Scan for the cell matching the given text and deliver its [X, Y] coordinate at center. 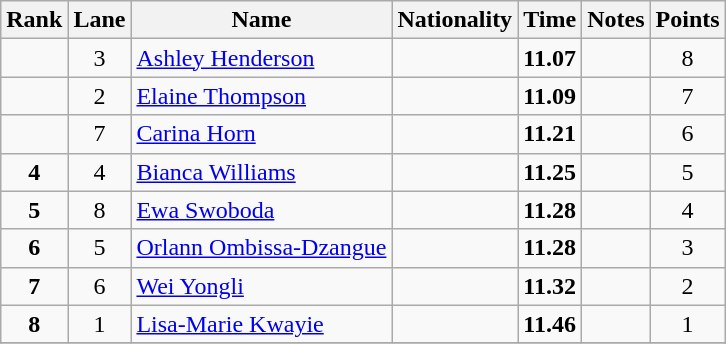
11.46 [550, 324]
Nationality [455, 20]
Notes [616, 20]
Lisa-Marie Kwayie [262, 324]
Lane [100, 20]
Bianca Williams [262, 172]
Points [688, 20]
Name [262, 20]
Orlann Ombissa-Dzangue [262, 248]
Carina Horn [262, 134]
11.25 [550, 172]
11.09 [550, 96]
Rank [34, 20]
11.07 [550, 58]
Wei Yongli [262, 286]
11.21 [550, 134]
Time [550, 20]
Ashley Henderson [262, 58]
11.32 [550, 286]
Elaine Thompson [262, 96]
Ewa Swoboda [262, 210]
